From the cell containing the given text, extract its center point as (x, y) coordinate. 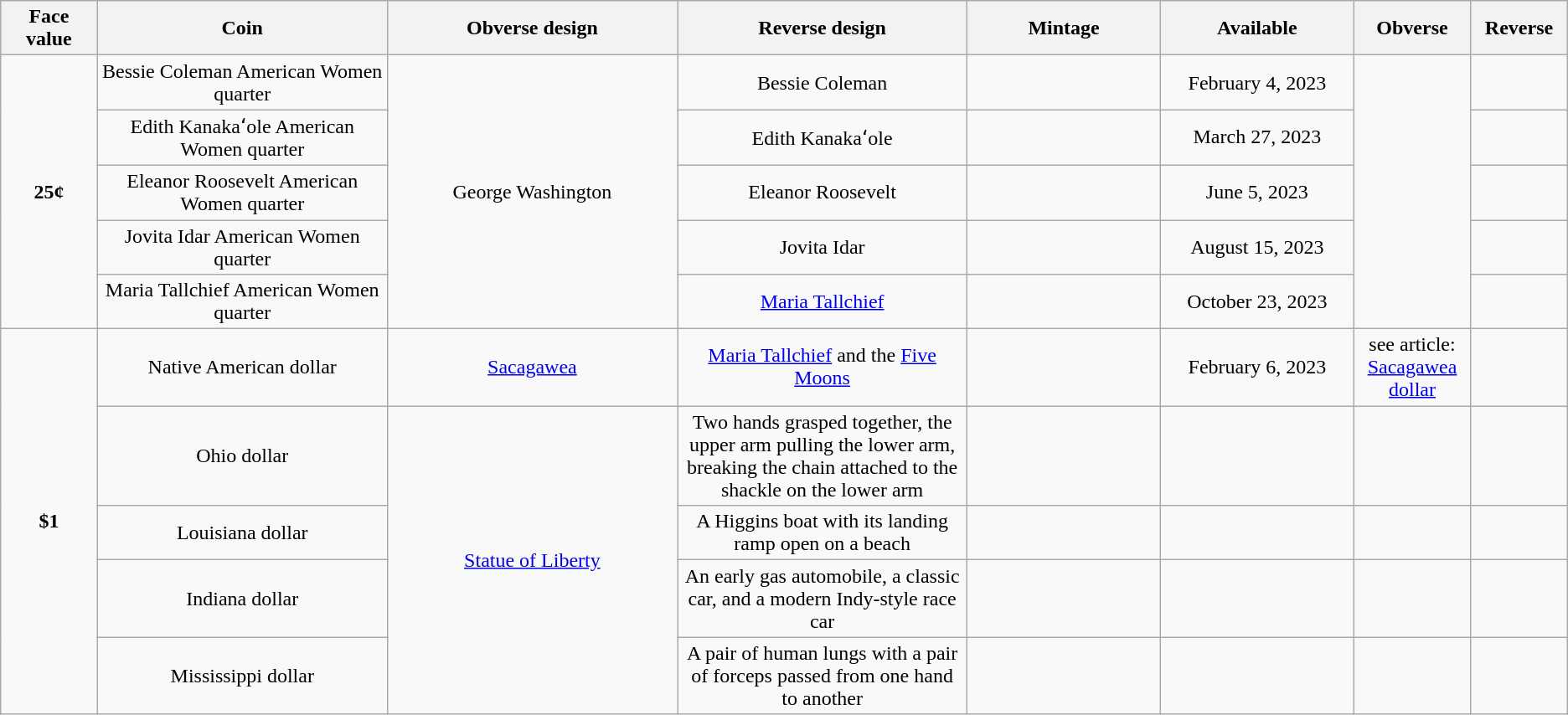
Reverse design (823, 28)
Statue of Liberty (532, 560)
October 23, 2023 (1256, 301)
Mintage (1064, 28)
A pair of human lungs with a pair of forceps passed from one hand to another (823, 676)
Ohio dollar (242, 455)
$1 (49, 522)
Jovita Idar American Women quarter (242, 246)
February 6, 2023 (1256, 368)
Maria Tallchief (823, 301)
Maria Tallchief American Women quarter (242, 301)
Edith Kanakaʻole (823, 137)
Maria Tallchief and the Five Moons (823, 368)
Obverse (1412, 28)
June 5, 2023 (1256, 193)
Two hands grasped together, the upper arm pulling the lower arm, breaking the chain attached to the shackle on the lower arm (823, 455)
Louisiana dollar (242, 532)
see article: Sacagawea dollar (1412, 368)
Eleanor Roosevelt American Women quarter (242, 193)
Face value (49, 28)
Obverse design (532, 28)
Native American dollar (242, 368)
25¢ (49, 193)
Sacagawea (532, 368)
Eleanor Roosevelt (823, 193)
February 4, 2023 (1256, 82)
Available (1256, 28)
Edith Kanakaʻole American Women quarter (242, 137)
George Washington (532, 193)
Mississippi dollar (242, 676)
Bessie Coleman (823, 82)
A Higgins boat with its landing ramp open on a beach (823, 532)
Jovita Idar (823, 246)
August 15, 2023 (1256, 246)
An early gas automobile, a classic car, and a modern Indy-style race car (823, 599)
March 27, 2023 (1256, 137)
Reverse (1519, 28)
Indiana dollar (242, 599)
Coin (242, 28)
Bessie Coleman American Women quarter (242, 82)
